Identify which cell holds the provided text, then report its [X, Y] central coordinate. 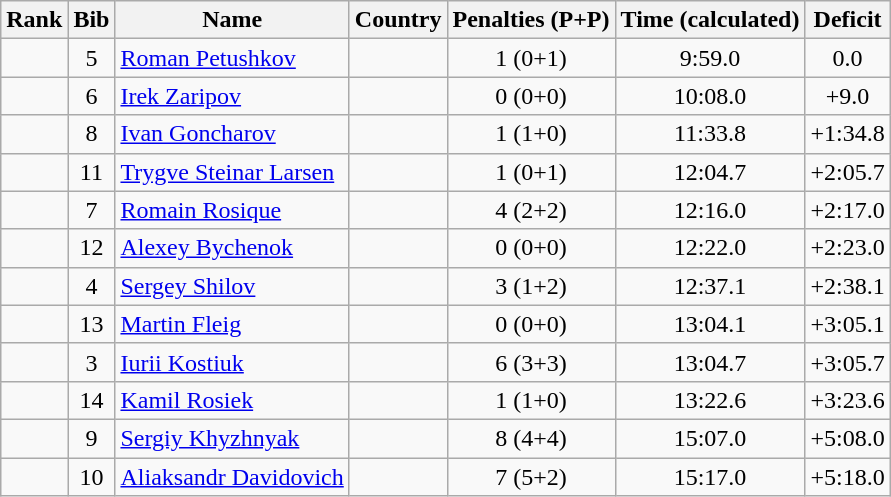
Kamil Rosiek [232, 400]
+2:38.1 [848, 286]
11:33.8 [710, 134]
7 (5+2) [531, 477]
9:59.0 [710, 58]
Penalties (P+P) [531, 20]
Roman Petushkov [232, 58]
Ivan Goncharov [232, 134]
8 (4+4) [531, 438]
15:07.0 [710, 438]
+1:34.8 [848, 134]
6 (3+3) [531, 362]
12:16.0 [710, 210]
Iurii Kostiuk [232, 362]
12:04.7 [710, 172]
7 [92, 210]
+9.0 [848, 96]
5 [92, 58]
Romain Rosique [232, 210]
Trygve Steinar Larsen [232, 172]
Time (calculated) [710, 20]
+2:17.0 [848, 210]
10 [92, 477]
12 [92, 248]
+3:23.6 [848, 400]
4 [92, 286]
15:17.0 [710, 477]
6 [92, 96]
Irek Zaripov [232, 96]
9 [92, 438]
13:22.6 [710, 400]
+2:05.7 [848, 172]
Bib [92, 20]
Rank [34, 20]
Martin Fleig [232, 324]
13:04.7 [710, 362]
Alexey Bychenok [232, 248]
+3:05.1 [848, 324]
Aliaksandr Davidovich [232, 477]
3 [92, 362]
3 (1+2) [531, 286]
+5:08.0 [848, 438]
+3:05.7 [848, 362]
0.0 [848, 58]
13:04.1 [710, 324]
14 [92, 400]
8 [92, 134]
12:22.0 [710, 248]
12:37.1 [710, 286]
11 [92, 172]
10:08.0 [710, 96]
Deficit [848, 20]
13 [92, 324]
Sergiy Khyzhnyak [232, 438]
+5:18.0 [848, 477]
Name [232, 20]
Country [398, 20]
+2:23.0 [848, 248]
4 (2+2) [531, 210]
Sergey Shilov [232, 286]
